Scan for the cell matching the given text and deliver its (x, y) coordinate at center. 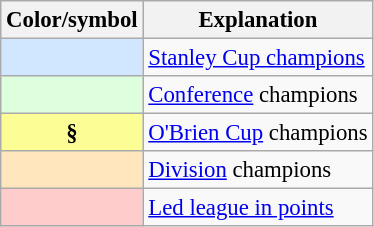
Led league in points (258, 208)
Explanation (258, 20)
Conference champions (258, 95)
O'Brien Cup champions (258, 133)
Stanley Cup champions (258, 58)
§ (72, 133)
Division champions (258, 170)
Color/symbol (72, 20)
